Identify which cell holds the provided text, then report its (x, y) central coordinate. 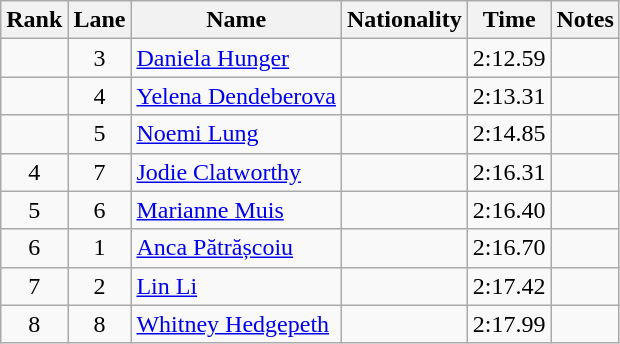
Lin Li (236, 286)
Anca Pătrășcoiu (236, 248)
Name (236, 20)
2:12.59 (509, 58)
2:13.31 (509, 96)
2:17.42 (509, 286)
Daniela Hunger (236, 58)
2:14.85 (509, 134)
Noemi Lung (236, 134)
Nationality (404, 20)
3 (100, 58)
Notes (585, 20)
Jodie Clatworthy (236, 172)
Time (509, 20)
2 (100, 286)
Marianne Muis (236, 210)
Rank (34, 20)
Yelena Dendeberova (236, 96)
1 (100, 248)
2:16.70 (509, 248)
Lane (100, 20)
2:16.31 (509, 172)
2:16.40 (509, 210)
2:17.99 (509, 324)
Whitney Hedgepeth (236, 324)
